Provide the (x, y) coordinate of the cell's center where the given text is located.  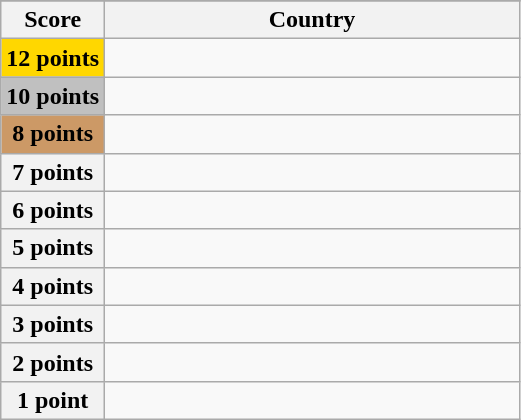
Score (53, 20)
10 points (53, 96)
4 points (53, 286)
2 points (53, 362)
12 points (53, 58)
6 points (53, 210)
1 point (53, 400)
7 points (53, 172)
8 points (53, 134)
Country (312, 20)
3 points (53, 324)
5 points (53, 248)
